For the text-containing cell, return its midpoint in [X, Y] coordinate format. 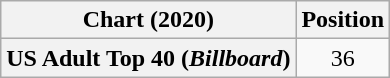
36 [343, 58]
US Adult Top 40 (Billboard) [148, 58]
Chart (2020) [148, 20]
Position [343, 20]
